Capture the cell that displays the provided text and extract its [X, Y] central coordinate. 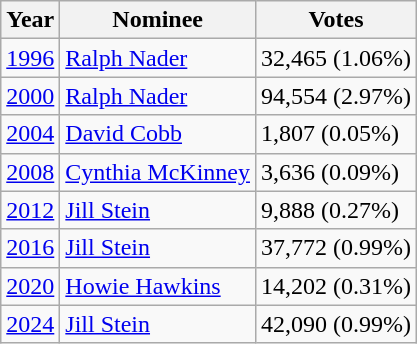
2012 [30, 210]
2016 [30, 248]
Year [30, 20]
32,465 (1.06%) [336, 58]
37,772 (0.99%) [336, 248]
42,090 (0.99%) [336, 324]
2008 [30, 172]
9,888 (0.27%) [336, 210]
14,202 (0.31%) [336, 286]
3,636 (0.09%) [336, 172]
Howie Hawkins [158, 286]
1996 [30, 58]
Cynthia McKinney [158, 172]
2004 [30, 134]
94,554 (2.97%) [336, 96]
2000 [30, 96]
David Cobb [158, 134]
2020 [30, 286]
2024 [30, 324]
1,807 (0.05%) [336, 134]
Votes [336, 20]
Nominee [158, 20]
